Scan for the cell matching the given text and deliver its [x, y] coordinate at center. 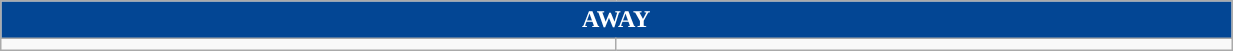
AWAY [616, 20]
